Output the (X, Y) coordinate of the center of the cell containing the given text.  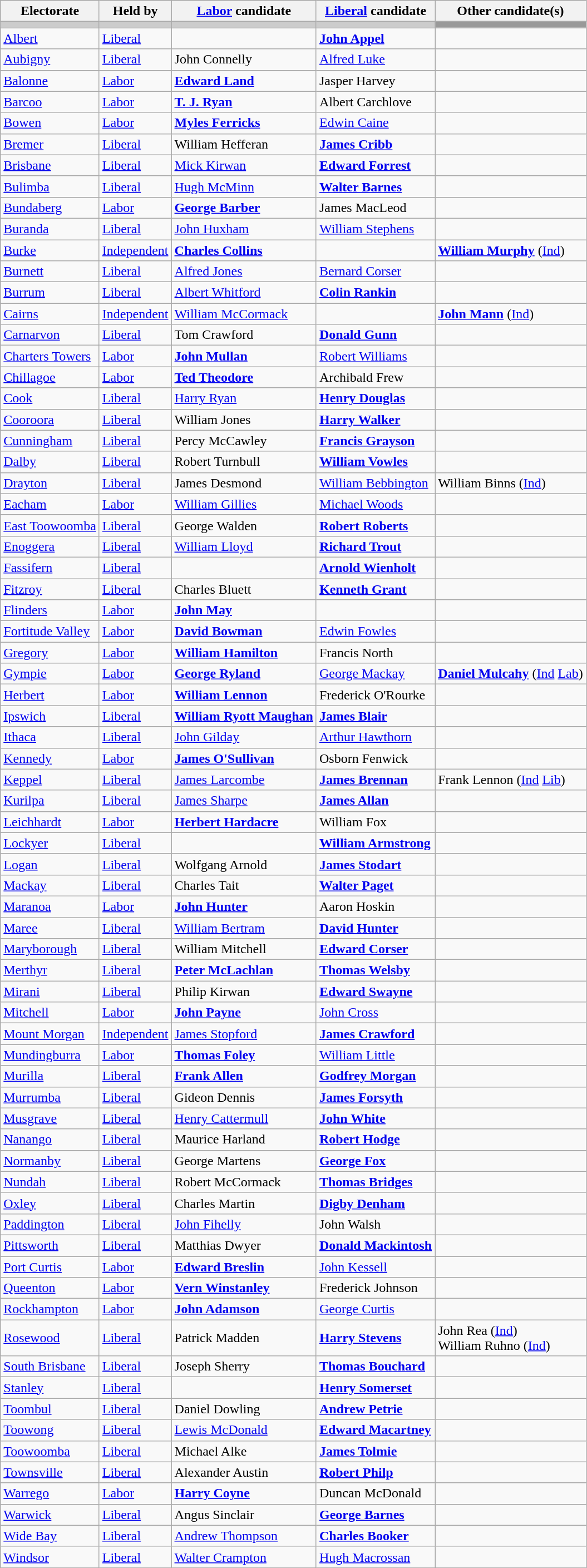
Gregory (50, 653)
William Ryott Maughan (244, 716)
Kenneth Grant (375, 589)
William McCormack (244, 314)
Arthur Hawthorn (375, 737)
John Mullan (244, 356)
Warwick (50, 1515)
Albert (50, 38)
David Hunter (375, 928)
Charles Martin (244, 1203)
Frank Allen (244, 1076)
Warrego (50, 1493)
Edwin Caine (375, 123)
Albert Carchlove (375, 102)
Henry Douglas (375, 398)
Robert Roberts (375, 525)
Hugh McMinn (244, 186)
Robert McCormack (244, 1182)
Musgrave (50, 1118)
John Connelly (244, 60)
Cook (50, 398)
Aaron Hoskin (375, 906)
Bowen (50, 123)
Thomas Welsby (375, 970)
Wolfgang Arnold (244, 864)
Burrum (50, 293)
Harry Stevens (375, 1338)
Buranda (50, 229)
John Kessell (375, 1267)
George Barber (244, 208)
Brisbane (50, 165)
South Brisbane (50, 1367)
Andrew Thompson (244, 1536)
William Hamilton (244, 653)
Colin Rankin (375, 293)
James Brennan (375, 780)
Charters Towers (50, 356)
Other candidate(s) (511, 11)
Albert Whitford (244, 293)
William Lloyd (244, 546)
William Stephens (375, 229)
Charles Tait (244, 885)
Frederick O'Rourke (375, 695)
Chillagoe (50, 377)
Herbert (50, 695)
Ithaca (50, 737)
Jasper Harvey (375, 81)
Lewis McDonald (244, 1430)
Merthyr (50, 970)
Windsor (50, 1557)
John Adamson (244, 1309)
East Toowoomba (50, 525)
John Hunter (244, 906)
Cunningham (50, 441)
Lockyer (50, 843)
Edward Swayne (375, 992)
William Binns (Ind) (511, 483)
Alexander Austin (244, 1472)
Godfrey Morgan (375, 1076)
Walter Barnes (375, 186)
Toombul (50, 1409)
John Gilday (244, 737)
Tom Crawford (244, 335)
James Stopford (244, 1034)
Murrumba (50, 1097)
Carnarvon (50, 335)
T. J. Ryan (244, 102)
James Stodart (375, 864)
Kurilpa (50, 801)
Bremer (50, 144)
John Fihelly (244, 1224)
Harry Ryan (244, 398)
Charles Booker (375, 1536)
Alfred Luke (375, 60)
James O'Sullivan (244, 758)
George Fox (375, 1161)
Herbert Hardacre (244, 822)
Nanango (50, 1140)
William Hefferan (244, 144)
Edward Forrest (375, 165)
James Larcombe (244, 780)
Wide Bay (50, 1536)
Edward Corser (375, 949)
Nundah (50, 1182)
Leichhardt (50, 822)
Mackay (50, 885)
Aubigny (50, 60)
Edward Macartney (375, 1430)
William Murphy (Ind) (511, 250)
Maree (50, 928)
William Mitchell (244, 949)
Robert Hodge (375, 1140)
Keppel (50, 780)
Philip Kirwan (244, 992)
Eacham (50, 504)
Liberal candidate (375, 11)
George Ryland (244, 674)
Robert Philp (375, 1472)
James Forsyth (375, 1097)
James Blair (375, 716)
John Mann (Ind) (511, 314)
Logan (50, 864)
Burke (50, 250)
Daniel Dowling (244, 1409)
Robert Williams (375, 356)
Donald Gunn (375, 335)
Oxley (50, 1203)
Digby Denham (375, 1203)
John Walsh (375, 1224)
Arnold Wienholt (375, 568)
Edwin Fowles (375, 632)
George Curtis (375, 1309)
Daniel Mulcahy (Ind Lab) (511, 674)
Robert Turnbull (244, 462)
Fortitude Valley (50, 632)
Percy McCawley (244, 441)
Barcoo (50, 102)
James MacLeod (375, 208)
Rockhampton (50, 1309)
John May (244, 610)
George Barnes (375, 1515)
Mick Kirwan (244, 165)
Maranoa (50, 906)
Angus Sinclair (244, 1515)
Andrew Petrie (375, 1409)
Mirani (50, 992)
Murilla (50, 1076)
James Crawford (375, 1034)
William Little (375, 1055)
Port Curtis (50, 1267)
William Jones (244, 420)
Balonne (50, 81)
Bundaberg (50, 208)
Cooroora (50, 420)
John Appel (375, 38)
Walter Crampton (244, 1557)
John Cross (375, 1013)
Archibald Frew (375, 377)
Kennedy (50, 758)
Maurice Harland (244, 1140)
Walter Paget (375, 885)
Rosewood (50, 1338)
Ted Theodore (244, 377)
Francis Grayson (375, 441)
Henry Somerset (375, 1388)
Normanby (50, 1161)
Bulimba (50, 186)
William Fox (375, 822)
Dalby (50, 462)
Thomas Bouchard (375, 1367)
Townsville (50, 1472)
Matthias Dwyer (244, 1245)
Electorate (50, 11)
William Bertram (244, 928)
Duncan McDonald (375, 1493)
Gideon Dennis (244, 1097)
Francis North (375, 653)
Frederick Johnson (375, 1288)
Richard Trout (375, 546)
William Bebbington (375, 483)
Peter McLachlan (244, 970)
Myles Ferricks (244, 123)
William Gillies (244, 504)
George Walden (244, 525)
Enoggera (50, 546)
Edward Breslin (244, 1267)
Michael Woods (375, 504)
Flinders (50, 610)
Toowoomba (50, 1451)
Held by (135, 11)
Labor candidate (244, 11)
Mitchell (50, 1013)
Bernard Corser (375, 272)
Queenton (50, 1288)
Joseph Sherry (244, 1367)
Cairns (50, 314)
William Armstrong (375, 843)
Thomas Foley (244, 1055)
Mount Morgan (50, 1034)
Patrick Madden (244, 1338)
Drayton (50, 483)
Gympie (50, 674)
John Payne (244, 1013)
Frank Lennon (Ind Lib) (511, 780)
Charles Collins (244, 250)
Burnett (50, 272)
Donald Mackintosh (375, 1245)
Fassifern (50, 568)
James Cribb (375, 144)
George Mackay (375, 674)
William Lennon (244, 695)
Harry Coyne (244, 1493)
Vern Winstanley (244, 1288)
Fitzroy (50, 589)
David Bowman (244, 632)
Henry Cattermull (244, 1118)
Ipswich (50, 716)
Edward Land (244, 81)
James Desmond (244, 483)
Alfred Jones (244, 272)
John Rea (Ind) William Ruhno (Ind) (511, 1338)
Michael Alke (244, 1451)
Hugh Macrossan (375, 1557)
William Vowles (375, 462)
John Huxham (244, 229)
Pittsworth (50, 1245)
Charles Bluett (244, 589)
Toowong (50, 1430)
John White (375, 1118)
Mundingburra (50, 1055)
Harry Walker (375, 420)
Stanley (50, 1388)
James Allan (375, 801)
James Tolmie (375, 1451)
George Martens (244, 1161)
Paddington (50, 1224)
Osborn Fenwick (375, 758)
James Sharpe (244, 801)
Maryborough (50, 949)
Thomas Bridges (375, 1182)
